Return [X, Y] of the center of cell containing provided text 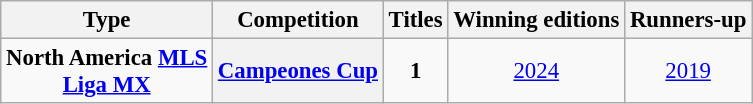
Type [107, 20]
2024 [536, 72]
2019 [688, 72]
Campeones Cup [298, 72]
1 [416, 72]
North America MLSLiga MX [107, 72]
Winning editions [536, 20]
Runners-up [688, 20]
Competition [298, 20]
Titles [416, 20]
